Return [x, y] of the center of cell containing provided text 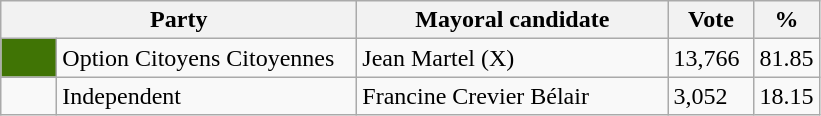
Mayoral candidate [512, 20]
13,766 [711, 58]
Francine Crevier Bélair [512, 96]
Option Citoyens Citoyennes [207, 58]
Jean Martel (X) [512, 58]
3,052 [711, 96]
81.85 [786, 58]
Vote [711, 20]
Party [179, 20]
Independent [207, 96]
18.15 [786, 96]
% [786, 20]
